Find where the given text appears and provide that cell's center as (x, y) coordinate. 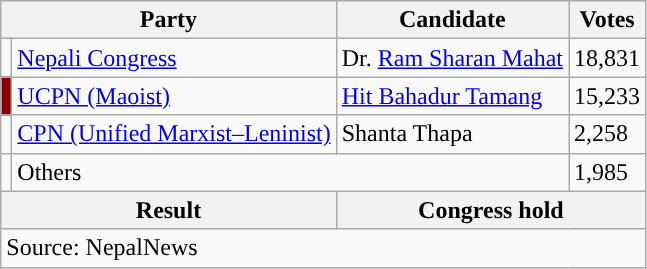
Hit Bahadur Tamang (452, 96)
Votes (608, 20)
Party (168, 20)
1,985 (608, 172)
Shanta Thapa (452, 134)
18,831 (608, 58)
Nepali Congress (174, 58)
Candidate (452, 20)
Others (290, 172)
2,258 (608, 134)
Dr. Ram Sharan Mahat (452, 58)
Congress hold (490, 210)
CPN (Unified Marxist–Leninist) (174, 134)
Result (168, 210)
15,233 (608, 96)
UCPN (Maoist) (174, 96)
Source: NepalNews (324, 248)
